Extract the (X, Y) coordinate from the center of the cell holding the provided text.  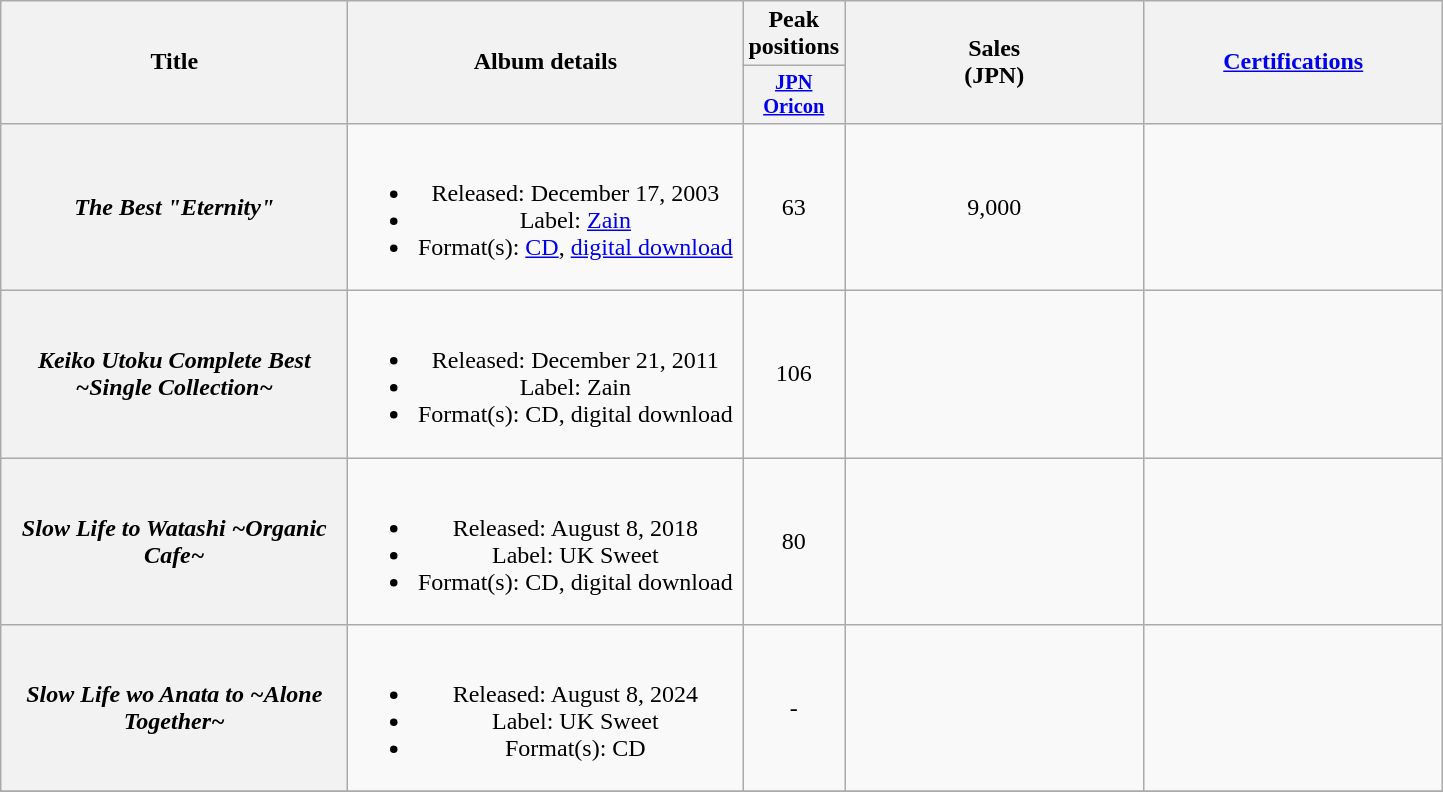
9,000 (994, 206)
106 (794, 374)
63 (794, 206)
Released: December 17, 2003Label: ZainFormat(s): CD, digital download (546, 206)
80 (794, 542)
Sales(JPN) (994, 62)
Peak positions (794, 34)
The Best "Eternity" (174, 206)
Released: August 8, 2024Label: UK SweetFormat(s): CD (546, 708)
- (794, 708)
Keiko Utoku Complete Best ~Single Collection~ (174, 374)
Slow Life wo Anata to ~Alone Together~ (174, 708)
Title (174, 62)
Released: August 8, 2018Label: UK SweetFormat(s): CD, digital download (546, 542)
JPNOricon (794, 95)
Released: December 21, 2011Label: ZainFormat(s): CD, digital download (546, 374)
Album details (546, 62)
Certifications (1294, 62)
Slow Life to Watashi ~Organic Cafe~ (174, 542)
